Locate the cell with the specified text and output its [x, y] center coordinate. 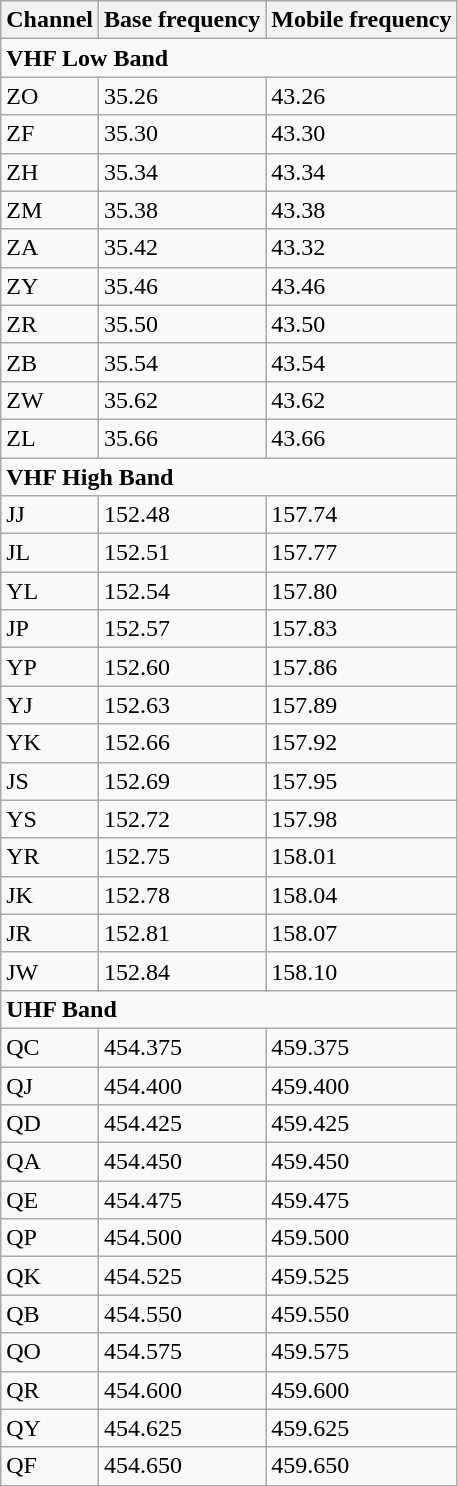
JW [50, 971]
454.575 [182, 1352]
157.77 [362, 553]
152.69 [182, 781]
43.26 [362, 96]
JK [50, 895]
43.66 [362, 438]
43.54 [362, 362]
454.425 [182, 1124]
QE [50, 1200]
Channel [50, 20]
YR [50, 857]
35.54 [182, 362]
ZH [50, 172]
157.80 [362, 591]
152.54 [182, 591]
ZW [50, 400]
YJ [50, 705]
ZO [50, 96]
35.62 [182, 400]
ZF [50, 134]
459.600 [362, 1390]
459.475 [362, 1200]
QP [50, 1238]
158.04 [362, 895]
VHF Low Band [229, 58]
152.72 [182, 819]
35.42 [182, 248]
QD [50, 1124]
43.62 [362, 400]
459.525 [362, 1276]
157.86 [362, 667]
QB [50, 1314]
43.50 [362, 324]
QA [50, 1162]
35.30 [182, 134]
ZL [50, 438]
ZA [50, 248]
ZM [50, 210]
454.500 [182, 1238]
YL [50, 591]
454.525 [182, 1276]
Base frequency [182, 20]
35.46 [182, 286]
VHF High Band [229, 477]
35.50 [182, 324]
454.375 [182, 1047]
454.550 [182, 1314]
152.51 [182, 553]
152.60 [182, 667]
QO [50, 1352]
152.63 [182, 705]
454.475 [182, 1200]
43.38 [362, 210]
459.450 [362, 1162]
Mobile frequency [362, 20]
152.78 [182, 895]
459.375 [362, 1047]
35.66 [182, 438]
YP [50, 667]
454.600 [182, 1390]
459.550 [362, 1314]
QJ [50, 1085]
152.81 [182, 933]
152.48 [182, 515]
157.89 [362, 705]
QF [50, 1466]
JL [50, 553]
157.83 [362, 629]
157.74 [362, 515]
QY [50, 1428]
152.57 [182, 629]
QK [50, 1276]
JR [50, 933]
454.450 [182, 1162]
157.92 [362, 743]
459.650 [362, 1466]
YS [50, 819]
35.34 [182, 172]
35.26 [182, 96]
QR [50, 1390]
454.400 [182, 1085]
QC [50, 1047]
454.650 [182, 1466]
JP [50, 629]
158.07 [362, 933]
152.75 [182, 857]
157.98 [362, 819]
454.625 [182, 1428]
43.46 [362, 286]
459.575 [362, 1352]
158.10 [362, 971]
43.34 [362, 172]
ZB [50, 362]
YK [50, 743]
35.38 [182, 210]
JJ [50, 515]
ZY [50, 286]
158.01 [362, 857]
459.425 [362, 1124]
JS [50, 781]
UHF Band [229, 1009]
152.84 [182, 971]
459.500 [362, 1238]
43.30 [362, 134]
152.66 [182, 743]
459.625 [362, 1428]
459.400 [362, 1085]
157.95 [362, 781]
ZR [50, 324]
43.32 [362, 248]
